For the text-containing cell, return its midpoint in (X, Y) coordinate format. 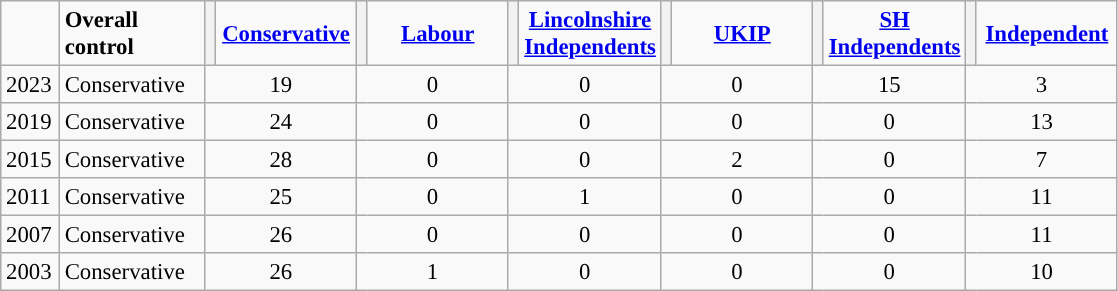
2019 (30, 122)
SH Independents (894, 34)
2007 (30, 235)
1 (584, 197)
28 (281, 160)
2 (737, 160)
19 (281, 85)
24 (281, 122)
Overall control (132, 34)
25 (281, 197)
2015 (30, 160)
7 (1042, 160)
26 (281, 235)
Labour (438, 34)
2023 (30, 85)
UKIP (742, 34)
13 (1042, 122)
Independent (1046, 34)
3 (1042, 85)
15 (890, 85)
2011 (30, 197)
Lincolnshire Independents (590, 34)
